Extract the (X, Y) coordinate from the center of the cell holding the provided text.  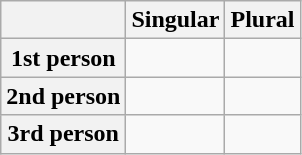
2nd person (64, 96)
1st person (64, 58)
Plural (262, 20)
Singular (176, 20)
3rd person (64, 134)
